Determine the [x, y] coordinate at the center of the cell enclosing the given text.  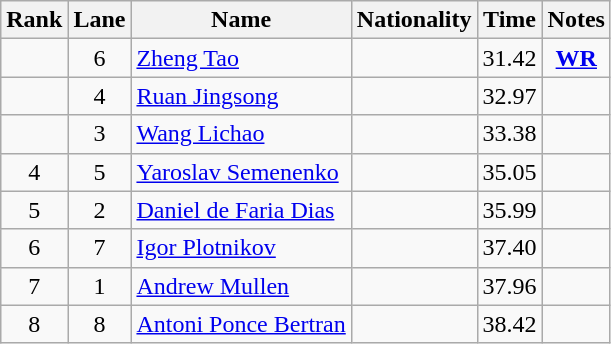
1 [100, 286]
37.40 [510, 248]
Igor Plotnikov [241, 248]
Zheng Tao [241, 58]
35.99 [510, 210]
Time [510, 20]
Rank [34, 20]
35.05 [510, 172]
2 [100, 210]
Yaroslav Semenenko [241, 172]
37.96 [510, 286]
Andrew Mullen [241, 286]
Nationality [414, 20]
Notes [576, 20]
Wang Lichao [241, 134]
3 [100, 134]
32.97 [510, 96]
WR [576, 58]
Ruan Jingsong [241, 96]
Lane [100, 20]
Antoni Ponce Bertran [241, 324]
31.42 [510, 58]
33.38 [510, 134]
38.42 [510, 324]
Name [241, 20]
Daniel de Faria Dias [241, 210]
